Capture the cell that displays the provided text and extract its (X, Y) central coordinate. 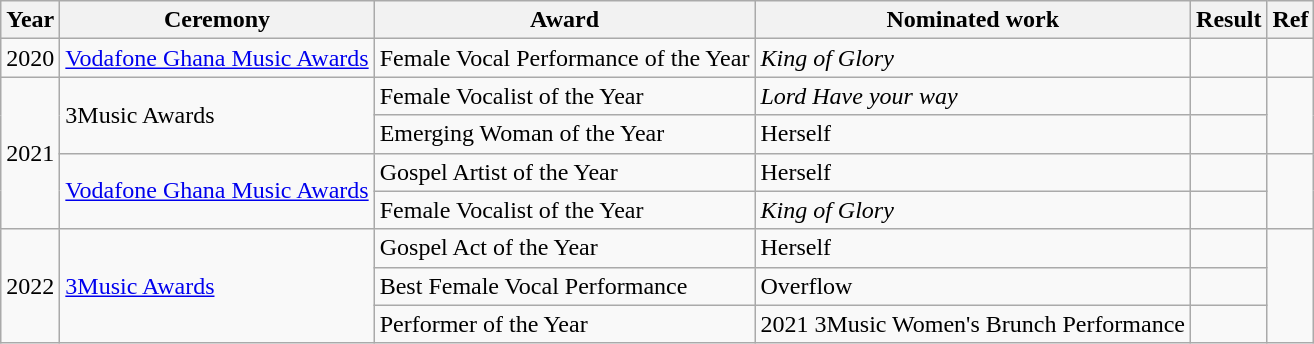
Gospel Act of the Year (564, 248)
Year (30, 20)
2022 (30, 286)
2020 (30, 58)
2021 3Music Women's Brunch Performance (973, 324)
Female Vocal Performance of the Year (564, 58)
Result (1229, 20)
Ceremony (217, 20)
Lord Have your way (973, 96)
Gospel Artist of the Year (564, 172)
Ref (1290, 20)
Award (564, 20)
Overflow (973, 286)
Nominated work (973, 20)
Performer of the Year (564, 324)
2021 (30, 153)
Best Female Vocal Performance (564, 286)
Emerging Woman of the Year (564, 134)
